From the cell containing the given text, extract its center point as [X, Y] coordinate. 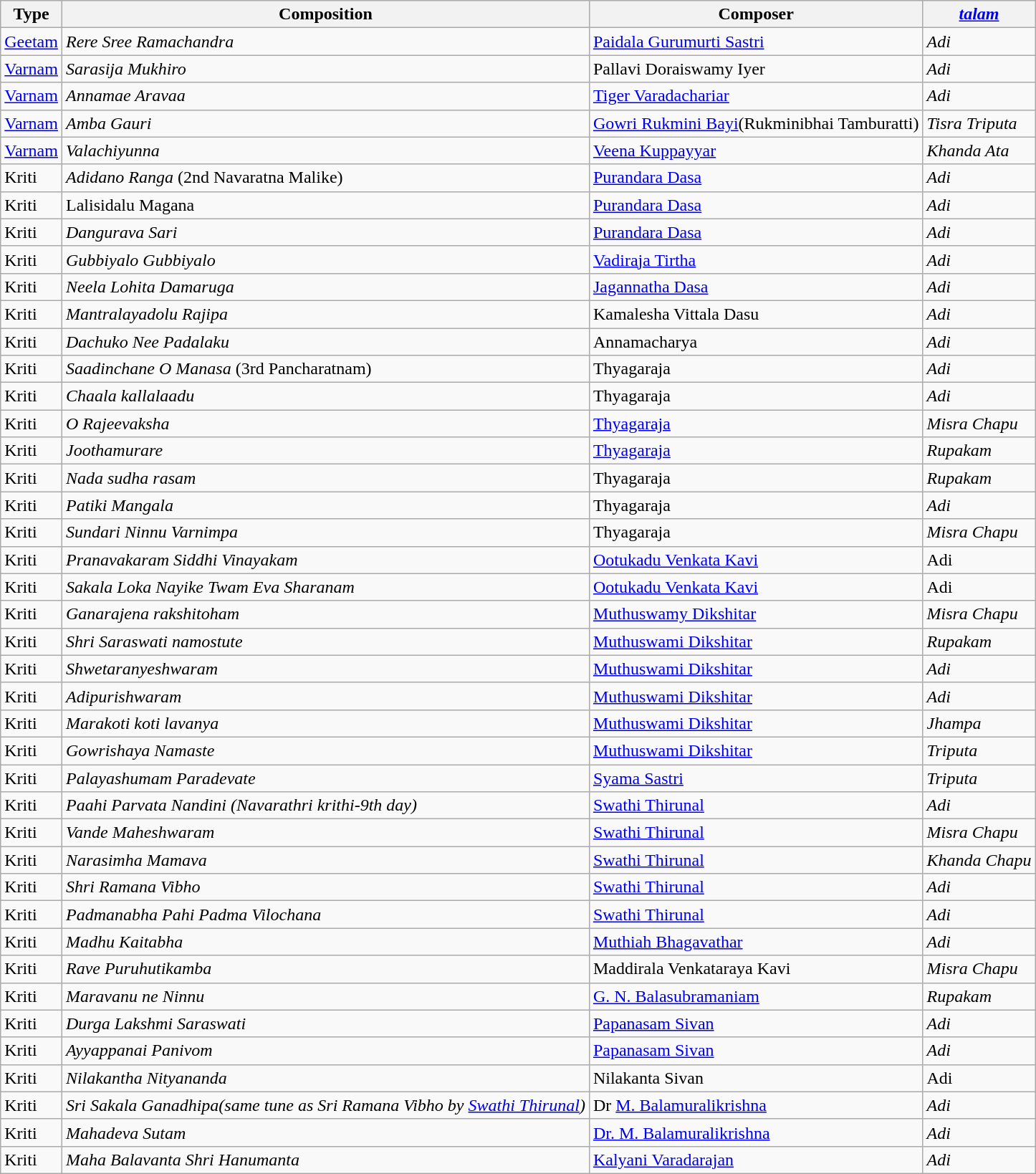
Maravanu ne Ninnu [325, 996]
Pranavakaram Siddhi Vinayakam [325, 560]
Sakala Loka Nayike Twam Eva Sharanam [325, 587]
Gubbiyalo Gubbiyalo [325, 259]
Sri Sakala Ganadhipa(same tune as Sri Ramana Vibho by Swathi Thirunal) [325, 1105]
Paahi Parvata Nandini (Navarathri krithi-9th day) [325, 806]
Pallavi Doraiswamy Iyer [756, 69]
Mahadeva Sutam [325, 1132]
Padmanabha Pahi Padma Vilochana [325, 915]
Muthiah Bhagavathar [756, 942]
Khanda Ata [979, 151]
Composer [756, 14]
Kalyani Varadarajan [756, 1160]
Adidano Ranga (2nd Navaratna Malike) [325, 178]
Narasimha Mamava [325, 860]
Tisra Triputa [979, 123]
Dr. M. Balamuralikrishna [756, 1132]
Syama Sastri [756, 778]
Sarasija Mukhiro [325, 69]
Mantralayadolu Rajipa [325, 314]
Veena Kuppayyar [756, 151]
Nada sudha rasam [325, 478]
Durga Lakshmi Saraswati [325, 1023]
Jhampa [979, 723]
Amba Gauri [325, 123]
Geetam [32, 42]
Shwetaranyeshwaram [325, 669]
Patiki Mangala [325, 505]
Nilakantha Nityananda [325, 1078]
Composition [325, 14]
Maddirala Venkataraya Kavi [756, 969]
Jagannatha Dasa [756, 287]
Dachuko Nee Padalaku [325, 342]
Tiger Varadachariar [756, 96]
Neela Lohita Damaruga [325, 287]
Lalisidalu Magana [325, 205]
Chaala kallalaadu [325, 396]
Muthuswamy Dikshitar [756, 614]
Marakoti koti lavanya [325, 723]
Khanda Chapu [979, 860]
Dr M. Balamuralikrishna [756, 1105]
Paidala Gurumurti Sastri [756, 42]
Vande Maheshwaram [325, 833]
Shri Saraswati namostute [325, 641]
Kamalesha Vittala Dasu [756, 314]
Dangurava Sari [325, 232]
Joothamurare [325, 451]
Sundari Ninnu Varnimpa [325, 533]
talam [979, 14]
Gowrishaya Namaste [325, 750]
Annamae Aravaa [325, 96]
Rave Puruhutikamba [325, 969]
Saadinchane O Manasa (3rd Pancharatnam) [325, 369]
Nilakanta Sivan [756, 1078]
Valachiyunna [325, 151]
Shri Ramana Vibho [325, 887]
Adipurishwaram [325, 696]
G. N. Balasubramaniam [756, 996]
Gowri Rukmini Bayi(Rukminibhai Tamburatti) [756, 123]
Annamacharya [756, 342]
Palayashumam Paradevate [325, 778]
Madhu Kaitabha [325, 942]
Rere Sree Ramachandra [325, 42]
Ayyappanai Panivom [325, 1051]
Type [32, 14]
Ganarajena rakshitoham [325, 614]
Vadiraja Tirtha [756, 259]
O Rajeevaksha [325, 424]
Maha Balavanta Shri Hanumanta [325, 1160]
